Pinpoint the cell where the given text exists, returning its (X, Y) midpoint coordinate. 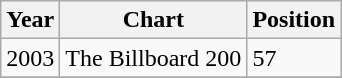
Year (30, 20)
2003 (30, 58)
Chart (154, 20)
Position (294, 20)
57 (294, 58)
The Billboard 200 (154, 58)
